Capture the cell that displays the provided text and extract its (X, Y) central coordinate. 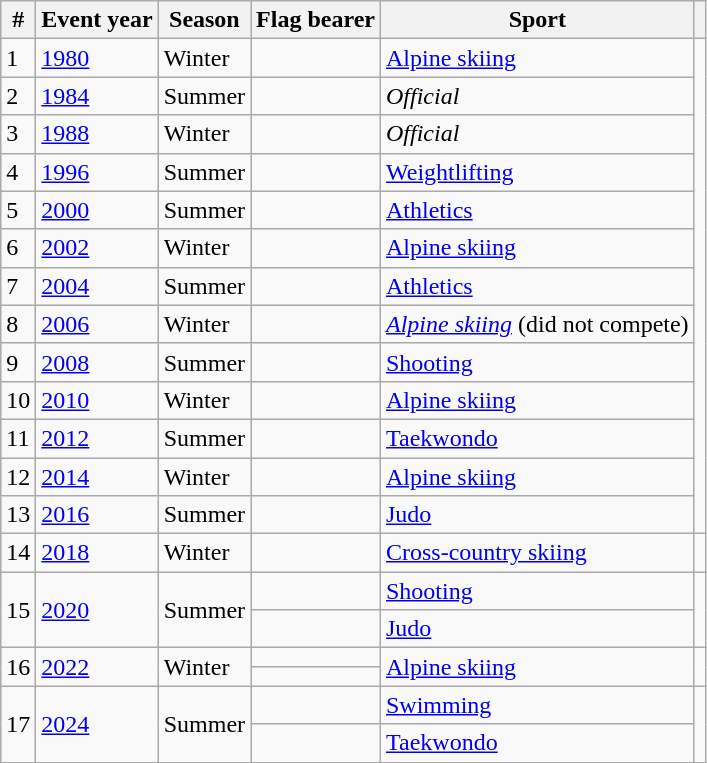
# (18, 20)
Alpine skiing (did not compete) (537, 324)
11 (18, 438)
Swimming (537, 705)
17 (18, 724)
Cross-country skiing (537, 553)
2006 (97, 324)
12 (18, 477)
10 (18, 400)
Weightlifting (537, 172)
4 (18, 172)
2020 (97, 610)
16 (18, 667)
13 (18, 515)
2004 (97, 286)
2014 (97, 477)
9 (18, 362)
2 (18, 96)
1988 (97, 134)
3 (18, 134)
1984 (97, 96)
2000 (97, 210)
1996 (97, 172)
1 (18, 58)
2002 (97, 248)
Flag bearer (316, 20)
6 (18, 248)
2022 (97, 667)
2018 (97, 553)
2012 (97, 438)
8 (18, 324)
2016 (97, 515)
1980 (97, 58)
2024 (97, 724)
14 (18, 553)
2008 (97, 362)
15 (18, 610)
5 (18, 210)
Sport (537, 20)
2010 (97, 400)
7 (18, 286)
Event year (97, 20)
Season (204, 20)
